Provide the [x, y] coordinate of the cell's center where the given text is located.  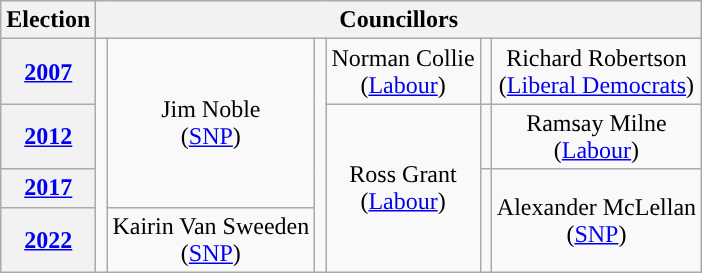
Alexander McLellan(SNP) [596, 220]
2017 [48, 188]
Ramsay Milne(Labour) [596, 136]
2012 [48, 136]
Richard Robertson(Liberal Democrats) [596, 72]
Election [48, 20]
2022 [48, 240]
Ross Grant(Labour) [403, 188]
Jim Noble(SNP) [211, 123]
Councillors [399, 20]
2007 [48, 72]
Norman Collie(Labour) [403, 72]
Kairin Van Sweeden(SNP) [211, 240]
